Search for the cell housing the specified text and yield its [X, Y] center coordinate. 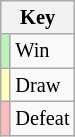
Key [38, 17]
Draw [42, 85]
Defeat [42, 118]
Win [42, 51]
